Capture the cell that displays the provided text and extract its [X, Y] central coordinate. 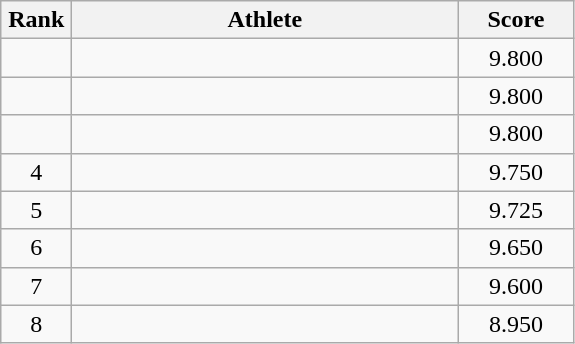
Athlete [265, 20]
9.750 [516, 172]
4 [36, 172]
9.725 [516, 210]
8.950 [516, 324]
5 [36, 210]
7 [36, 286]
Rank [36, 20]
9.650 [516, 248]
6 [36, 248]
8 [36, 324]
9.600 [516, 286]
Score [516, 20]
